Capture the cell that displays the provided text and extract its (x, y) central coordinate. 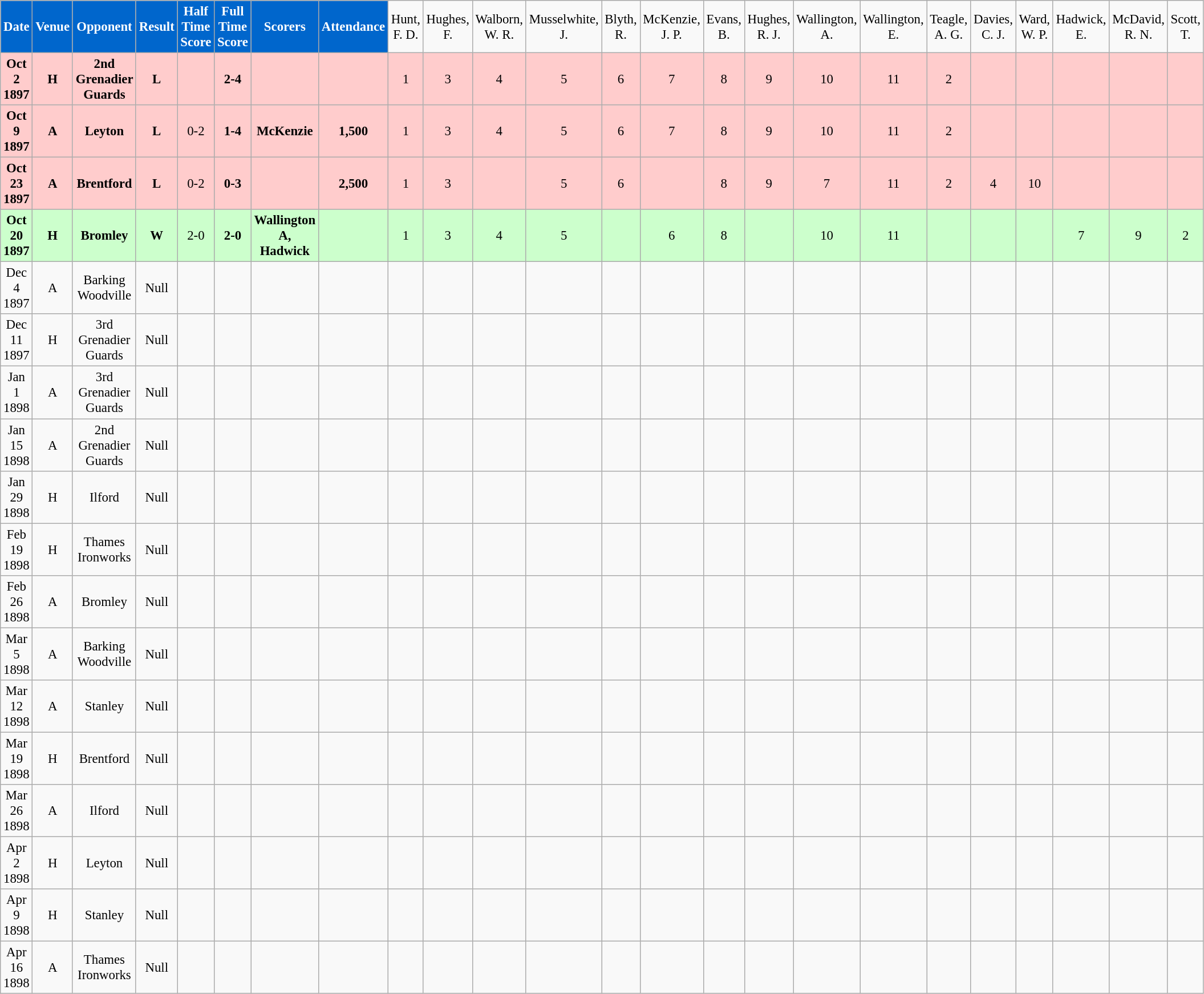
Dec 4 1897 (17, 288)
Hughes, R. J. (769, 27)
Mar 26 1898 (17, 811)
Scott, T. (1185, 27)
Feb 26 1898 (17, 601)
Hadwick, E. (1081, 27)
0-3 (233, 184)
Apr 9 1898 (17, 915)
Mar 19 1898 (17, 758)
Davies, C. J. (994, 27)
Walborn, W. R. (499, 27)
Mar 5 1898 (17, 654)
Dec 11 1897 (17, 340)
Hughes, F. (448, 27)
W (156, 236)
Oct 20 1897 (17, 236)
Musselwhite, J. (564, 27)
Teagle, A. G. (949, 27)
Apr 2 1898 (17, 863)
Blyth, R. (621, 27)
Jan 1 1898 (17, 393)
Wallington A, Hadwick (285, 236)
Result (156, 27)
2,500 (353, 184)
Ward, W. P. (1035, 27)
Jan 29 1898 (17, 497)
Evans, B. (724, 27)
Oct 23 1897 (17, 184)
McDavid, R. N. (1138, 27)
McKenzie (285, 131)
McKenzie, J. P. (672, 27)
Mar 12 1898 (17, 706)
Apr 16 1898 (17, 968)
1,500 (353, 131)
Date (17, 27)
1-4 (233, 131)
Half Time Score (196, 27)
Hunt, F. D. (406, 27)
Opponent (104, 27)
Scorers (285, 27)
Attendance (353, 27)
Oct 2 1897 (17, 79)
Oct 9 1897 (17, 131)
Wallington, E. (893, 27)
Full Time Score (233, 27)
Venue (52, 27)
Jan 15 1898 (17, 445)
Wallington, A. (827, 27)
Feb 19 1898 (17, 549)
2-4 (233, 79)
